Output the (x, y) coordinate of the center of the cell containing the given text.  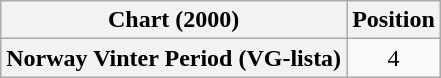
Norway Vinter Period (VG-lista) (174, 58)
Chart (2000) (174, 20)
Position (394, 20)
4 (394, 58)
